Extract the [X, Y] coordinate from the center of the cell holding the provided text.  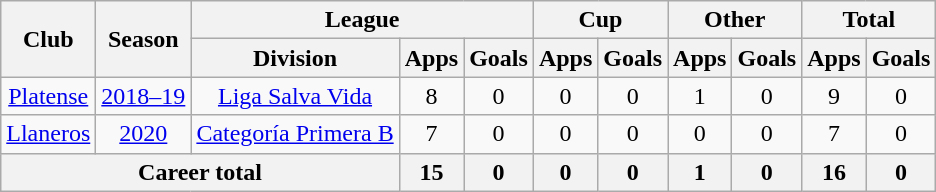
Total [869, 20]
Liga Salva Vida [295, 96]
League [362, 20]
Categoría Primera B [295, 134]
15 [431, 172]
Season [144, 39]
Llaneros [48, 134]
2018–19 [144, 96]
16 [834, 172]
8 [431, 96]
Cup [600, 20]
9 [834, 96]
Career total [200, 172]
Club [48, 39]
Platense [48, 96]
Division [295, 58]
Other [735, 20]
2020 [144, 134]
